Identify which cell holds the provided text, then report its (X, Y) central coordinate. 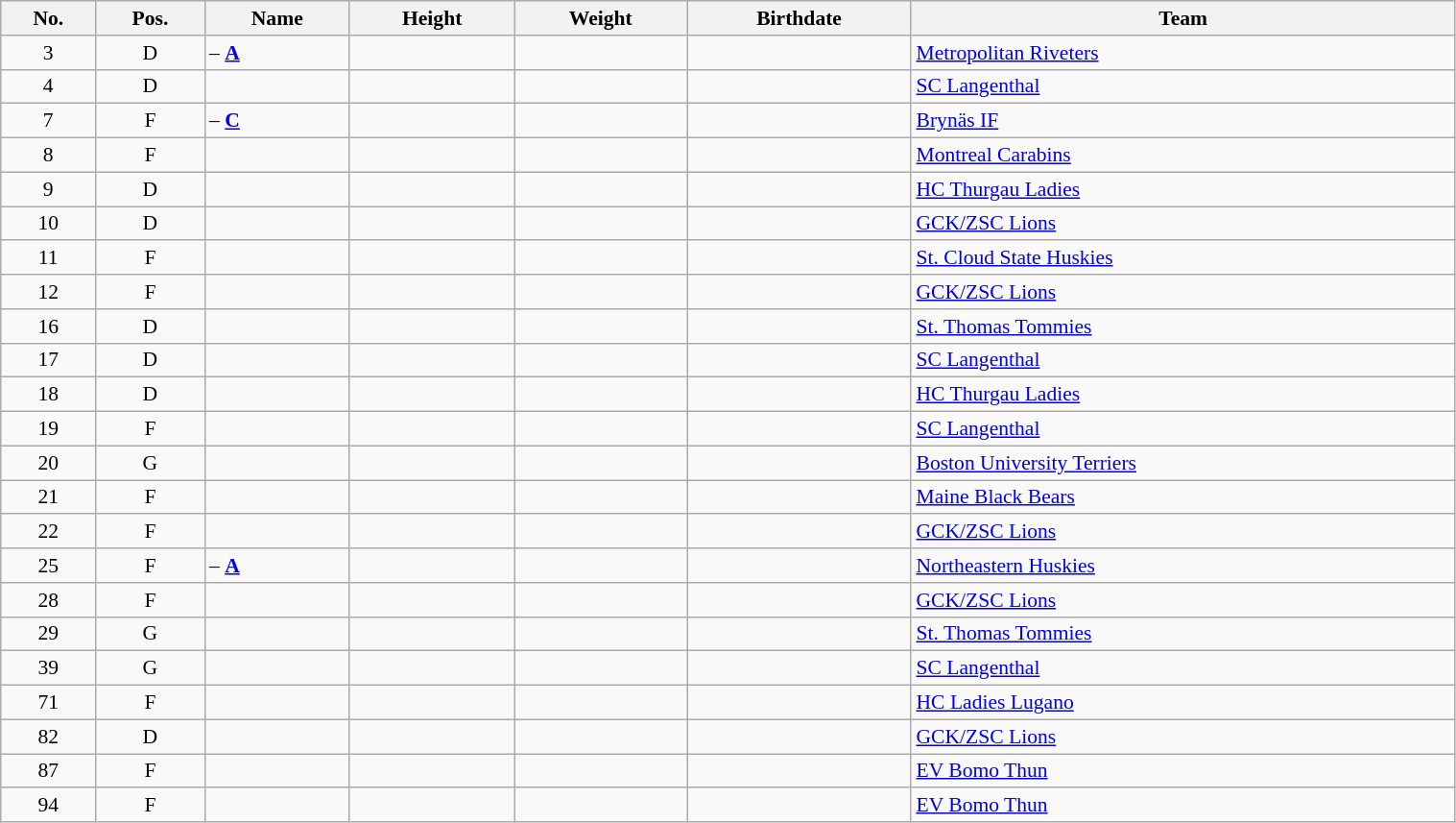
Montreal Carabins (1182, 156)
Birthdate (800, 18)
St. Cloud State Huskies (1182, 258)
39 (48, 668)
Name (276, 18)
17 (48, 360)
87 (48, 771)
Brynäs IF (1182, 121)
28 (48, 600)
16 (48, 327)
3 (48, 53)
9 (48, 189)
19 (48, 429)
No. (48, 18)
Weight (601, 18)
25 (48, 566)
Height (432, 18)
8 (48, 156)
HC Ladies Lugano (1182, 703)
29 (48, 634)
7 (48, 121)
71 (48, 703)
4 (48, 86)
Team (1182, 18)
22 (48, 532)
Boston University Terriers (1182, 463)
94 (48, 806)
82 (48, 737)
11 (48, 258)
21 (48, 497)
18 (48, 395)
Pos. (150, 18)
12 (48, 292)
Maine Black Bears (1182, 497)
20 (48, 463)
10 (48, 224)
Northeastern Huskies (1182, 566)
– C (276, 121)
Metropolitan Riveters (1182, 53)
